Detect which cell encompasses the target text, then output its [X, Y] center coordinate. 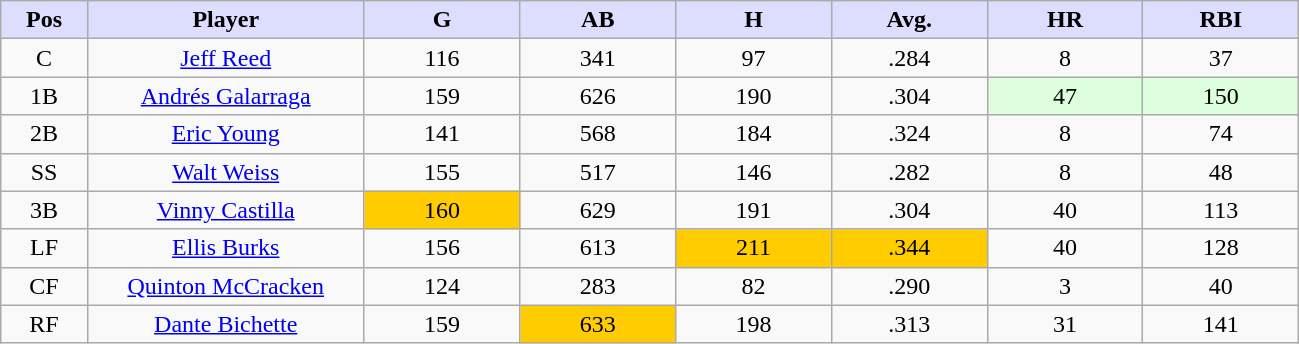
.290 [909, 286]
.313 [909, 324]
633 [598, 324]
HR [1065, 20]
Andrés Galarraga [226, 96]
.282 [909, 172]
Walt Weiss [226, 172]
517 [598, 172]
283 [598, 286]
Eric Young [226, 134]
97 [754, 58]
211 [754, 248]
.284 [909, 58]
SS [44, 172]
AB [598, 20]
3B [44, 210]
G [442, 20]
190 [754, 96]
626 [598, 96]
191 [754, 210]
47 [1065, 96]
198 [754, 324]
74 [1221, 134]
Avg. [909, 20]
Pos [44, 20]
156 [442, 248]
CF [44, 286]
48 [1221, 172]
Ellis Burks [226, 248]
C [44, 58]
184 [754, 134]
160 [442, 210]
Player [226, 20]
128 [1221, 248]
H [754, 20]
RF [44, 324]
146 [754, 172]
2B [44, 134]
568 [598, 134]
116 [442, 58]
Quinton McCracken [226, 286]
113 [1221, 210]
1B [44, 96]
RBI [1221, 20]
Dante Bichette [226, 324]
37 [1221, 58]
155 [442, 172]
82 [754, 286]
Vinny Castilla [226, 210]
3 [1065, 286]
31 [1065, 324]
613 [598, 248]
Jeff Reed [226, 58]
124 [442, 286]
.344 [909, 248]
150 [1221, 96]
341 [598, 58]
LF [44, 248]
.324 [909, 134]
629 [598, 210]
